Scan for the cell matching the given text and deliver its (x, y) coordinate at center. 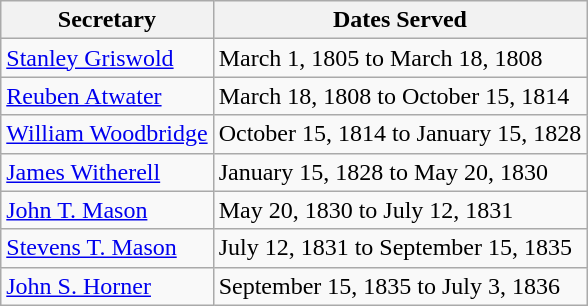
March 18, 1808 to October 15, 1814 (400, 96)
William Woodbridge (107, 134)
James Witherell (107, 172)
Dates Served (400, 20)
Reuben Atwater (107, 96)
January 15, 1828 to May 20, 1830 (400, 172)
Stanley Griswold (107, 58)
John T. Mason (107, 210)
John S. Horner (107, 286)
July 12, 1831 to September 15, 1835 (400, 248)
May 20, 1830 to July 12, 1831 (400, 210)
March 1, 1805 to March 18, 1808 (400, 58)
Secretary (107, 20)
October 15, 1814 to January 15, 1828 (400, 134)
Stevens T. Mason (107, 248)
September 15, 1835 to July 3, 1836 (400, 286)
